Locate the cell with the specified text and output its (x, y) center coordinate. 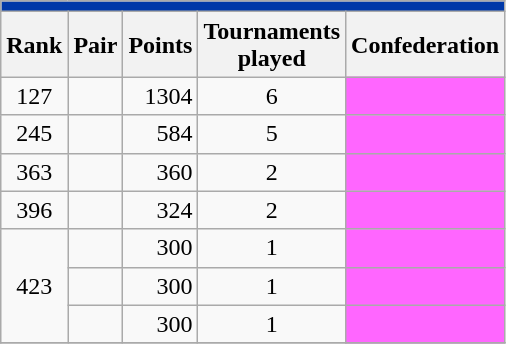
1304 (160, 96)
324 (160, 210)
423 (34, 286)
Points (160, 44)
Pair (96, 44)
584 (160, 134)
127 (34, 96)
245 (34, 134)
396 (34, 210)
363 (34, 172)
Confederation (426, 44)
360 (160, 172)
Tournamentsplayed (272, 44)
5 (272, 134)
Rank (34, 44)
6 (272, 96)
